For the text-containing cell, return its midpoint in (X, Y) coordinate format. 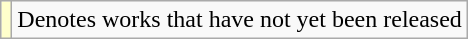
Denotes works that have not yet been released (240, 20)
